Search for the cell housing the specified text and yield its [x, y] center coordinate. 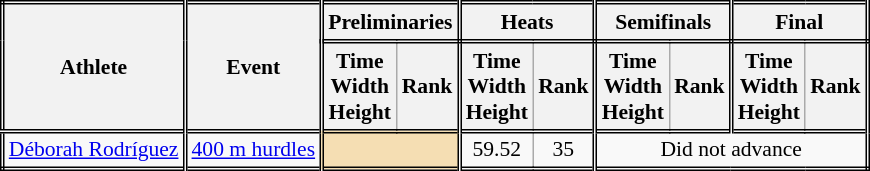
35 [564, 150]
Semifinals [663, 22]
Preliminaries [390, 22]
Déborah Rodríguez [94, 150]
Heats [527, 22]
Athlete [94, 67]
400 m hurdles [254, 150]
Final [799, 22]
59.52 [496, 150]
Event [254, 67]
Did not advance [731, 150]
